Identify which cell holds the provided text, then report its [x, y] central coordinate. 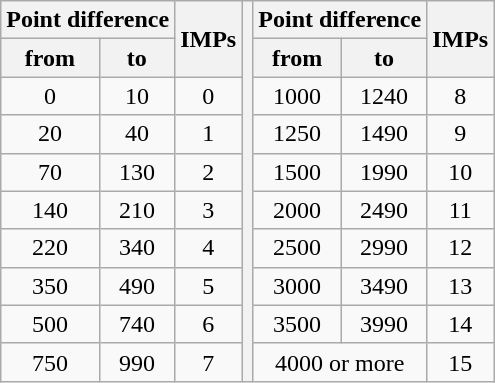
7 [208, 362]
1500 [298, 172]
990 [137, 362]
11 [460, 210]
9 [460, 134]
2 [208, 172]
500 [50, 324]
750 [50, 362]
1990 [384, 172]
3000 [298, 286]
70 [50, 172]
4000 or more [340, 362]
2000 [298, 210]
6 [208, 324]
1000 [298, 96]
2990 [384, 248]
3 [208, 210]
1490 [384, 134]
490 [137, 286]
1240 [384, 96]
3990 [384, 324]
1250 [298, 134]
340 [137, 248]
220 [50, 248]
140 [50, 210]
12 [460, 248]
2500 [298, 248]
2490 [384, 210]
4 [208, 248]
740 [137, 324]
14 [460, 324]
210 [137, 210]
5 [208, 286]
130 [137, 172]
350 [50, 286]
3500 [298, 324]
3490 [384, 286]
1 [208, 134]
13 [460, 286]
8 [460, 96]
15 [460, 362]
20 [50, 134]
40 [137, 134]
